Provide the [X, Y] coordinate of the cell's center where the given text is located.  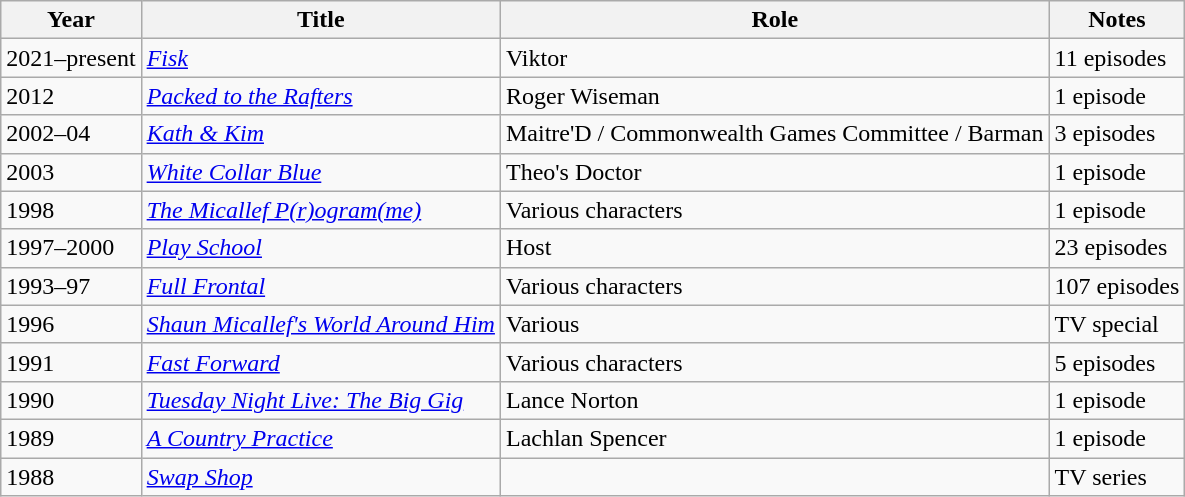
A Country Practice [320, 438]
Lachlan Spencer [774, 438]
11 episodes [1117, 58]
1993–97 [71, 286]
Full Frontal [320, 286]
Kath & Kim [320, 134]
White Collar Blue [320, 172]
TV series [1117, 477]
Title [320, 20]
Various [774, 324]
1998 [71, 210]
5 episodes [1117, 362]
2021–present [71, 58]
The Micallef P(r)ogram(me) [320, 210]
TV special [1117, 324]
Lance Norton [774, 400]
Fast Forward [320, 362]
1991 [71, 362]
Swap Shop [320, 477]
2003 [71, 172]
1996 [71, 324]
2002–04 [71, 134]
Year [71, 20]
107 episodes [1117, 286]
2012 [71, 96]
Host [774, 248]
1989 [71, 438]
Maitre'D / Commonwealth Games Committee / Barman [774, 134]
23 episodes [1117, 248]
Role [774, 20]
1997–2000 [71, 248]
Tuesday Night Live: The Big Gig [320, 400]
3 episodes [1117, 134]
Theo's Doctor [774, 172]
Packed to the Rafters [320, 96]
Shaun Micallef's World Around Him [320, 324]
Viktor [774, 58]
1990 [71, 400]
Fisk [320, 58]
Play School [320, 248]
1988 [71, 477]
Roger Wiseman [774, 96]
Notes [1117, 20]
